Determine the (x, y) coordinate at the center of the cell enclosing the given text.  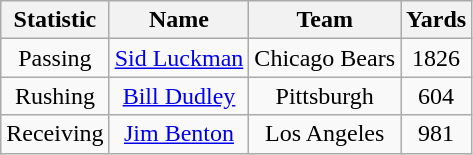
Rushing (55, 96)
Name (179, 20)
Yards (436, 20)
Chicago Bears (325, 58)
1826 (436, 58)
Statistic (55, 20)
Sid Luckman (179, 58)
Los Angeles (325, 134)
Receiving (55, 134)
Pittsburgh (325, 96)
981 (436, 134)
Bill Dudley (179, 96)
Jim Benton (179, 134)
Passing (55, 58)
Team (325, 20)
604 (436, 96)
